Return the (x, y) coordinate for the center point of the cell that contains the specified text.  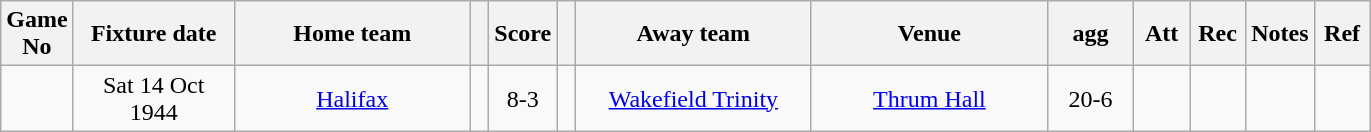
Thrum Hall (929, 98)
Att (1162, 34)
Score (523, 34)
Halifax (352, 98)
Fixture date (154, 34)
Venue (929, 34)
Sat 14 Oct 1944 (154, 98)
Wakefield Trinity (693, 98)
agg (1090, 34)
Game No (37, 34)
20-6 (1090, 98)
Away team (693, 34)
Notes (1280, 34)
Rec (1218, 34)
8-3 (523, 98)
Ref (1342, 34)
Home team (352, 34)
